For the text-containing cell, return its midpoint in [X, Y] coordinate format. 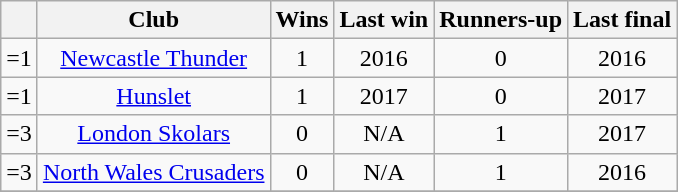
Last final [622, 20]
Runners-up [501, 20]
North Wales Crusaders [154, 172]
London Skolars [154, 134]
Last win [384, 20]
Newcastle Thunder [154, 58]
Wins [302, 20]
Club [154, 20]
Hunslet [154, 96]
